Identify which cell holds the provided text, then report its (X, Y) central coordinate. 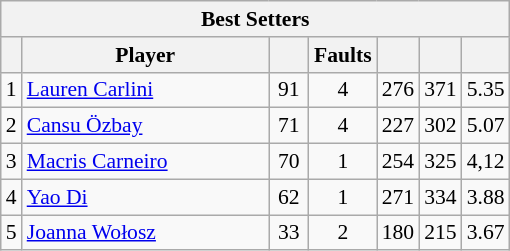
Cansu Özbay (146, 126)
271 (398, 197)
70 (289, 162)
Best Setters (256, 19)
Joanna Wołosz (146, 233)
276 (398, 90)
Player (146, 55)
302 (440, 126)
71 (289, 126)
62 (289, 197)
4,12 (486, 162)
91 (289, 90)
Yao Di (146, 197)
3.67 (486, 233)
3.88 (486, 197)
371 (440, 90)
334 (440, 197)
5.35 (486, 90)
3 (12, 162)
Macris Carneiro (146, 162)
Faults (343, 55)
254 (398, 162)
5 (12, 233)
227 (398, 126)
Lauren Carlini (146, 90)
180 (398, 233)
5.07 (486, 126)
33 (289, 233)
325 (440, 162)
215 (440, 233)
